Return the (X, Y) coordinate for the center point of the cell that contains the specified text.  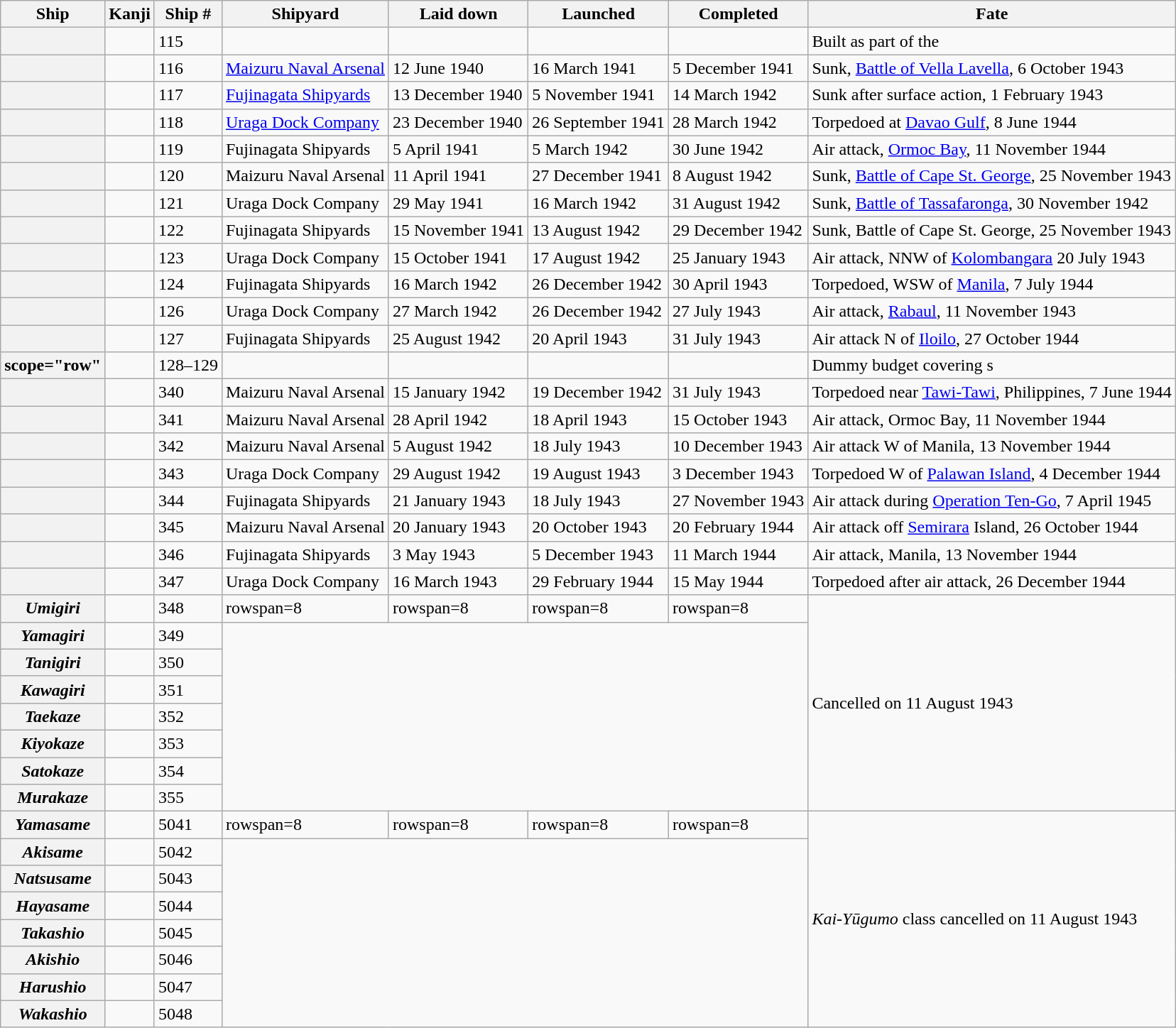
31 August 1942 (739, 203)
115 (187, 41)
8 August 1942 (739, 176)
Hayasame (53, 906)
Laid down (458, 14)
Akisame (53, 852)
350 (187, 662)
353 (187, 743)
121 (187, 203)
Ship (53, 14)
Air attack off Semirara Island, 26 October 1944 (992, 527)
Kiyokaze (53, 743)
340 (187, 393)
127 (187, 339)
15 October 1941 (458, 257)
5045 (187, 933)
Kanji (130, 14)
5 December 1943 (599, 554)
5 March 1942 (599, 149)
19 December 1942 (599, 393)
21 January 1943 (458, 501)
Sunk, Battle of Vella Lavella, 6 October 1943 (992, 68)
Umigiri (53, 608)
23 December 1940 (458, 122)
120 (187, 176)
29 May 1941 (458, 203)
27 November 1943 (739, 501)
126 (187, 311)
16 March 1943 (458, 581)
11 April 1941 (458, 176)
354 (187, 770)
345 (187, 527)
30 April 1943 (739, 284)
27 July 1943 (739, 311)
Torpedoed W of Palawan Island, 4 December 1944 (992, 474)
14 March 1942 (739, 95)
29 August 1942 (458, 474)
13 August 1942 (599, 230)
Tanigiri (53, 662)
25 August 1942 (458, 339)
Wakashio (53, 1014)
Sunk after surface action, 1 February 1943 (992, 95)
27 December 1941 (599, 176)
Satokaze (53, 770)
355 (187, 798)
347 (187, 581)
29 December 1942 (739, 230)
Takashio (53, 933)
5 December 1941 (739, 68)
Natsusame (53, 879)
5042 (187, 852)
116 (187, 68)
351 (187, 689)
117 (187, 95)
30 June 1942 (739, 149)
Fate (992, 14)
16 March 1941 (599, 68)
Yamasame (53, 825)
123 (187, 257)
343 (187, 474)
20 January 1943 (458, 527)
5043 (187, 879)
17 August 1942 (599, 257)
5044 (187, 906)
119 (187, 149)
28 March 1942 (739, 122)
Harushio (53, 987)
3 May 1943 (458, 554)
18 April 1943 (599, 420)
26 September 1941 (599, 122)
20 April 1943 (599, 339)
Shipyard (305, 14)
29 February 1944 (599, 581)
5048 (187, 1014)
Air attack during Operation Ten-Go, 7 April 1945 (992, 501)
Air attack N of Iloilo, 27 October 1944 (992, 339)
11 March 1944 (739, 554)
Torpedoed at Davao Gulf, 8 June 1944 (992, 122)
5 April 1941 (458, 149)
5047 (187, 987)
122 (187, 230)
Air attack, NNW of Kolombangara 20 July 1943 (992, 257)
10 December 1943 (739, 447)
Cancelled on 11 August 1943 (992, 703)
12 June 1940 (458, 68)
28 April 1942 (458, 420)
Launched (599, 14)
20 February 1944 (739, 527)
349 (187, 635)
15 November 1941 (458, 230)
15 October 1943 (739, 420)
Completed (739, 14)
Taekaze (53, 716)
20 October 1943 (599, 527)
5041 (187, 825)
Akishio (53, 960)
Torpedoed after air attack, 26 December 1944 (992, 581)
118 (187, 122)
Ship # (187, 14)
Kai-Yūgumo class cancelled on 11 August 1943 (992, 919)
352 (187, 716)
Air attack, Manila, 13 November 1944 (992, 554)
341 (187, 420)
Torpedoed near Tawi-Tawi, Philippines, 7 June 1944 (992, 393)
19 August 1943 (599, 474)
124 (187, 284)
5 November 1941 (599, 95)
342 (187, 447)
Murakaze (53, 798)
15 January 1942 (458, 393)
Kawagiri (53, 689)
Yamagiri (53, 635)
346 (187, 554)
Built as part of the (992, 41)
Torpedoed, WSW of Manila, 7 July 1944 (992, 284)
348 (187, 608)
Sunk, Battle of Tassafaronga, 30 November 1942 (992, 203)
344 (187, 501)
13 December 1940 (458, 95)
128–129 (187, 366)
3 December 1943 (739, 474)
Air attack W of Manila, 13 November 1944 (992, 447)
Dummy budget covering s (992, 366)
Air attack, Rabaul, 11 November 1943 (992, 311)
27 March 1942 (458, 311)
15 May 1944 (739, 581)
25 January 1943 (739, 257)
5046 (187, 960)
5 August 1942 (458, 447)
scope="row" (53, 366)
